Search for the cell housing the specified text and yield its [x, y] center coordinate. 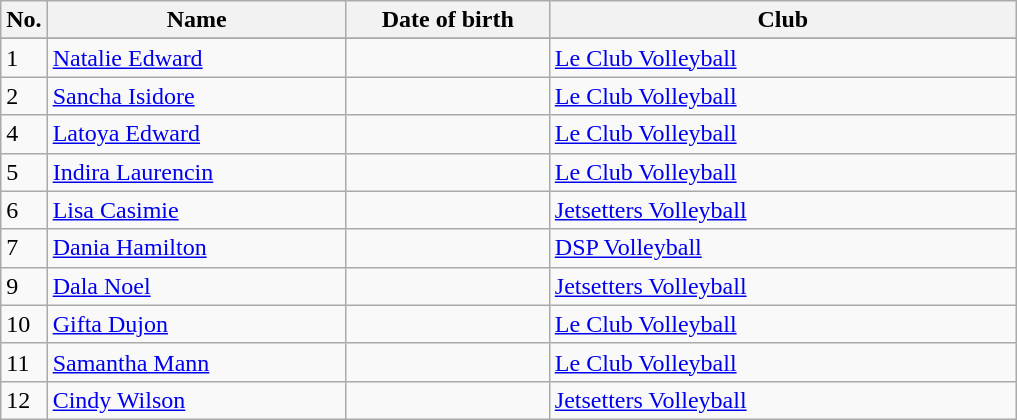
Lisa Casimie [196, 210]
Latoya Edward [196, 134]
Name [196, 20]
Club [782, 20]
Samantha Mann [196, 362]
5 [24, 172]
Gifta Dujon [196, 324]
Indira Laurencin [196, 172]
10 [24, 324]
Cindy Wilson [196, 400]
4 [24, 134]
DSP Volleyball [782, 248]
6 [24, 210]
12 [24, 400]
Dala Noel [196, 286]
2 [24, 96]
No. [24, 20]
Natalie Edward [196, 58]
Date of birth [448, 20]
Dania Hamilton [196, 248]
11 [24, 362]
Sancha Isidore [196, 96]
7 [24, 248]
1 [24, 58]
9 [24, 286]
